Identify which cell holds the provided text, then report its [X, Y] central coordinate. 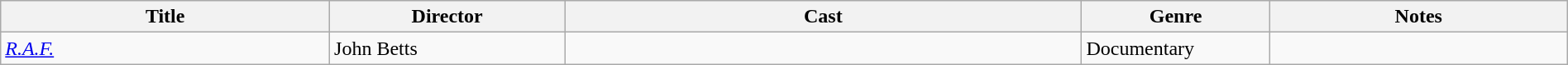
Director [447, 17]
Title [165, 17]
Cast [824, 17]
John Betts [447, 48]
Notes [1418, 17]
Genre [1176, 17]
Documentary [1176, 48]
R.A.F. [165, 48]
